Return the (x, y) coordinate for the center point of the cell that contains the specified text.  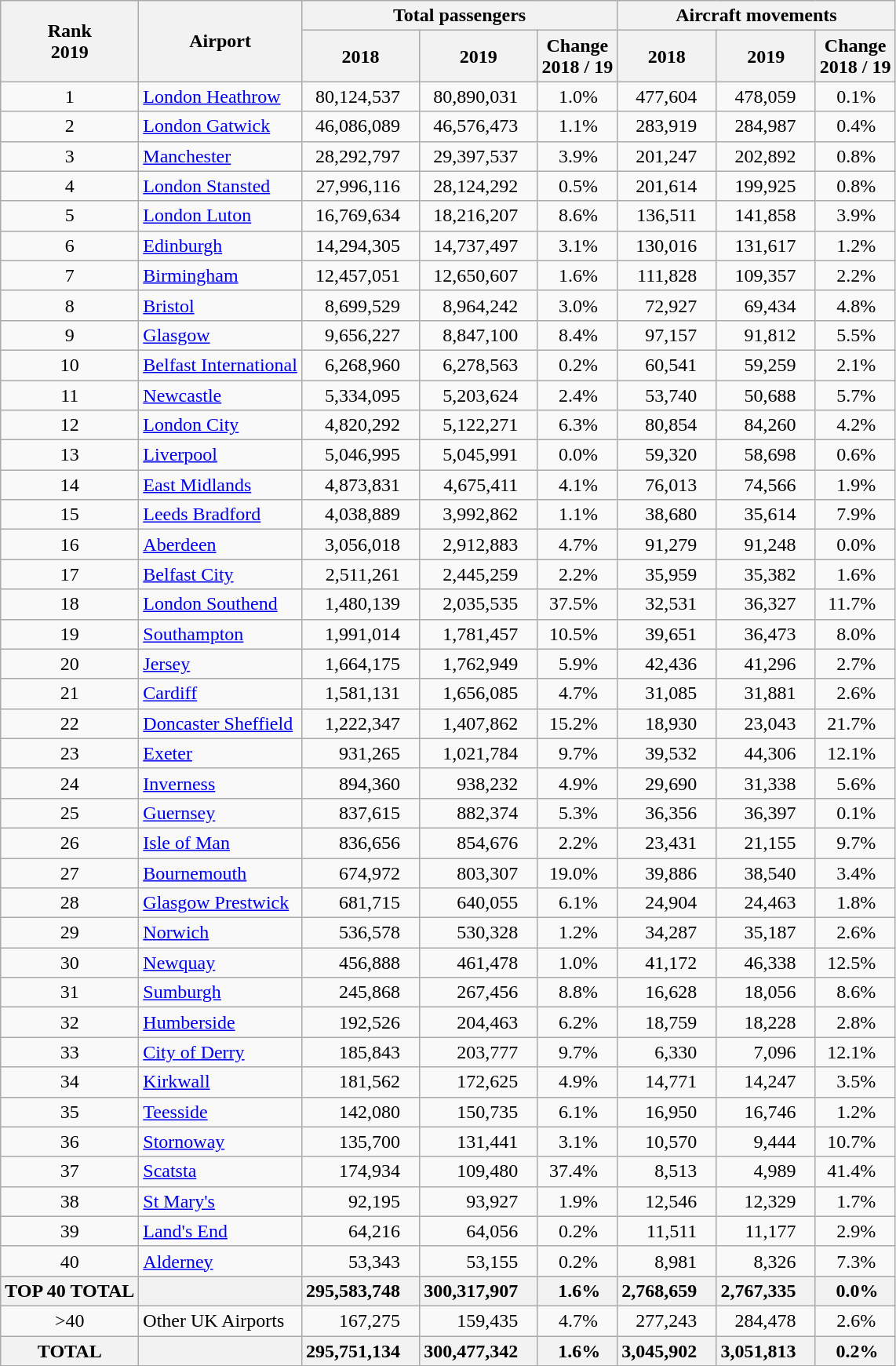
141,858 (766, 216)
12,546 (667, 1201)
10,570 (667, 1142)
277,243 (667, 1320)
8,326 (766, 1261)
803,307 (479, 873)
1,581,131 (360, 694)
4,873,831 (360, 485)
5.6% (855, 783)
7.3% (855, 1261)
36,356 (667, 813)
167,275 (360, 1320)
12,329 (766, 1201)
93,927 (479, 1201)
111,828 (667, 275)
16 (70, 545)
2,445,259 (479, 574)
8,699,529 (360, 305)
Other UK Airports (220, 1320)
150,735 (479, 1112)
1 (70, 97)
Edinburgh (220, 246)
6.3% (577, 425)
938,232 (479, 783)
2,912,883 (479, 545)
8.8% (577, 993)
St Mary's (220, 1201)
5,046,995 (360, 455)
24,463 (766, 903)
12 (70, 425)
39,532 (667, 753)
284,478 (766, 1320)
22 (70, 723)
9,656,227 (360, 335)
185,843 (360, 1052)
Bristol (220, 305)
36,327 (766, 604)
8.0% (855, 634)
28,292,797 (360, 156)
21 (70, 694)
674,972 (360, 873)
0.4% (855, 126)
14,771 (667, 1082)
91,279 (667, 545)
London Luton (220, 216)
142,080 (360, 1112)
35,959 (667, 574)
456,888 (360, 963)
24 (70, 783)
201,247 (667, 156)
203,777 (479, 1052)
39,651 (667, 634)
London Southend (220, 604)
300,317,907 (479, 1291)
18,056 (766, 993)
5 (70, 216)
202,892 (766, 156)
11,177 (766, 1231)
39,886 (667, 873)
91,248 (766, 545)
6,268,960 (360, 365)
Glasgow (220, 335)
8,981 (667, 1261)
1,656,085 (479, 694)
8,964,242 (479, 305)
15 (70, 515)
64,056 (479, 1231)
Doncaster Sheffield (220, 723)
12.5% (855, 963)
46,086,089 (360, 126)
16,769,634 (360, 216)
39 (70, 1231)
Aberdeen (220, 545)
130,016 (667, 246)
300,477,342 (479, 1350)
80,124,537 (360, 97)
31 (70, 993)
31,338 (766, 783)
4 (70, 186)
29,690 (667, 783)
London Stansted (220, 186)
836,656 (360, 843)
16,746 (766, 1112)
72,927 (667, 305)
42,436 (667, 664)
2.9% (855, 1231)
23 (70, 753)
35 (70, 1112)
76,013 (667, 485)
26 (70, 843)
Jersey (220, 664)
6,278,563 (479, 365)
TOTAL (70, 1350)
80,890,031 (479, 97)
6,330 (667, 1052)
29 (70, 933)
4,675,411 (479, 485)
Alderney (220, 1261)
44,306 (766, 753)
172,625 (479, 1082)
159,435 (479, 1320)
27 (70, 873)
30 (70, 963)
14,294,305 (360, 246)
1,222,347 (360, 723)
Manchester (220, 156)
35,187 (766, 933)
5.3% (577, 813)
894,360 (360, 783)
20 (70, 664)
53,343 (360, 1261)
24,904 (667, 903)
Belfast City (220, 574)
9 (70, 335)
5.9% (577, 664)
34 (70, 1082)
4.1% (577, 485)
2,035,535 (479, 604)
5.7% (855, 395)
681,715 (360, 903)
53,740 (667, 395)
41,296 (766, 664)
135,700 (360, 1142)
46,338 (766, 963)
74,566 (766, 485)
Glasgow Prestwick (220, 903)
Sumburgh (220, 993)
2,767,335 (766, 1291)
283,919 (667, 126)
Isle of Man (220, 843)
60,541 (667, 365)
18,930 (667, 723)
295,583,748 (360, 1291)
36 (70, 1142)
3 (70, 156)
38,680 (667, 515)
295,751,134 (360, 1350)
7.9% (855, 515)
8,513 (667, 1171)
3,045,902 (667, 1350)
2,511,261 (360, 574)
34,287 (667, 933)
4,989 (766, 1171)
Southampton (220, 634)
109,480 (479, 1171)
37.5% (577, 604)
2.1% (855, 365)
London Gatwick (220, 126)
136,511 (667, 216)
35,614 (766, 515)
16,950 (667, 1112)
41,172 (667, 963)
7,096 (766, 1052)
Newcastle (220, 395)
2.4% (577, 395)
3,051,813 (766, 1350)
14 (70, 485)
46,576,473 (479, 126)
1,991,014 (360, 634)
28 (70, 903)
91,812 (766, 335)
38,540 (766, 873)
18,216,207 (479, 216)
69,434 (766, 305)
Bournemouth (220, 873)
2.7% (855, 664)
204,463 (479, 1022)
5,334,095 (360, 395)
11,511 (667, 1231)
6.2% (577, 1022)
284,987 (766, 126)
Exeter (220, 753)
Liverpool (220, 455)
59,259 (766, 365)
1,762,949 (479, 664)
64,216 (360, 1231)
530,328 (479, 933)
2 (70, 126)
Cardiff (220, 694)
58,698 (766, 455)
1,480,139 (360, 604)
Scatsta (220, 1171)
1.8% (855, 903)
181,562 (360, 1082)
31,085 (667, 694)
Land's End (220, 1231)
Norwich (220, 933)
4.8% (855, 305)
18,759 (667, 1022)
267,456 (479, 993)
Teesside (220, 1112)
Newquay (220, 963)
38 (70, 1201)
53,155 (479, 1261)
5,045,991 (479, 455)
4,820,292 (360, 425)
8,847,100 (479, 335)
854,676 (479, 843)
882,374 (479, 813)
2.8% (855, 1022)
536,578 (360, 933)
10.5% (577, 634)
Stornoway (220, 1142)
36,473 (766, 634)
3,992,862 (479, 515)
40 (70, 1261)
640,055 (479, 903)
131,617 (766, 246)
131,441 (479, 1142)
1,021,784 (479, 753)
0.6% (855, 455)
TOP 40 TOTAL (70, 1291)
37 (70, 1171)
50,688 (766, 395)
1,664,175 (360, 664)
10.7% (855, 1142)
84,260 (766, 425)
18,228 (766, 1022)
>40 (70, 1320)
23,431 (667, 843)
31,881 (766, 694)
23,043 (766, 723)
2,768,659 (667, 1291)
Inverness (220, 783)
9,444 (766, 1142)
109,357 (766, 275)
19 (70, 634)
11 (70, 395)
199,925 (766, 186)
5,122,271 (479, 425)
14,247 (766, 1082)
17 (70, 574)
174,934 (360, 1171)
931,265 (360, 753)
4,038,889 (360, 515)
East Midlands (220, 485)
5,203,624 (479, 395)
Kirkwall (220, 1082)
London Heathrow (220, 97)
21,155 (766, 843)
Airport (220, 41)
28,124,292 (479, 186)
59,320 (667, 455)
21.7% (855, 723)
Birmingham (220, 275)
City of Derry (220, 1052)
1,407,862 (479, 723)
41.4% (855, 1171)
Aircraft movements (756, 16)
192,526 (360, 1022)
8 (70, 305)
London City (220, 425)
245,868 (360, 993)
15.2% (577, 723)
27,996,116 (360, 186)
12,457,051 (360, 275)
18 (70, 604)
32,531 (667, 604)
97,157 (667, 335)
Leeds Bradford (220, 515)
80,854 (667, 425)
477,604 (667, 97)
3,056,018 (360, 545)
36,397 (766, 813)
201,614 (667, 186)
4.2% (855, 425)
3.0% (577, 305)
3.4% (855, 873)
1,781,457 (479, 634)
11.7% (855, 604)
0.5% (577, 186)
19.0% (577, 873)
461,478 (479, 963)
1.7% (855, 1201)
3.5% (855, 1082)
5.5% (855, 335)
Belfast International (220, 365)
Guernsey (220, 813)
33 (70, 1052)
Rank2019 (70, 41)
92,195 (360, 1201)
Total passengers (459, 16)
37.4% (577, 1171)
12,650,607 (479, 275)
837,615 (360, 813)
Humberside (220, 1022)
29,397,537 (479, 156)
32 (70, 1022)
13 (70, 455)
478,059 (766, 97)
8.4% (577, 335)
14,737,497 (479, 246)
25 (70, 813)
10 (70, 365)
6 (70, 246)
7 (70, 275)
16,628 (667, 993)
35,382 (766, 574)
